Return the [x, y] coordinate for the center point of the cell that contains the specified text.  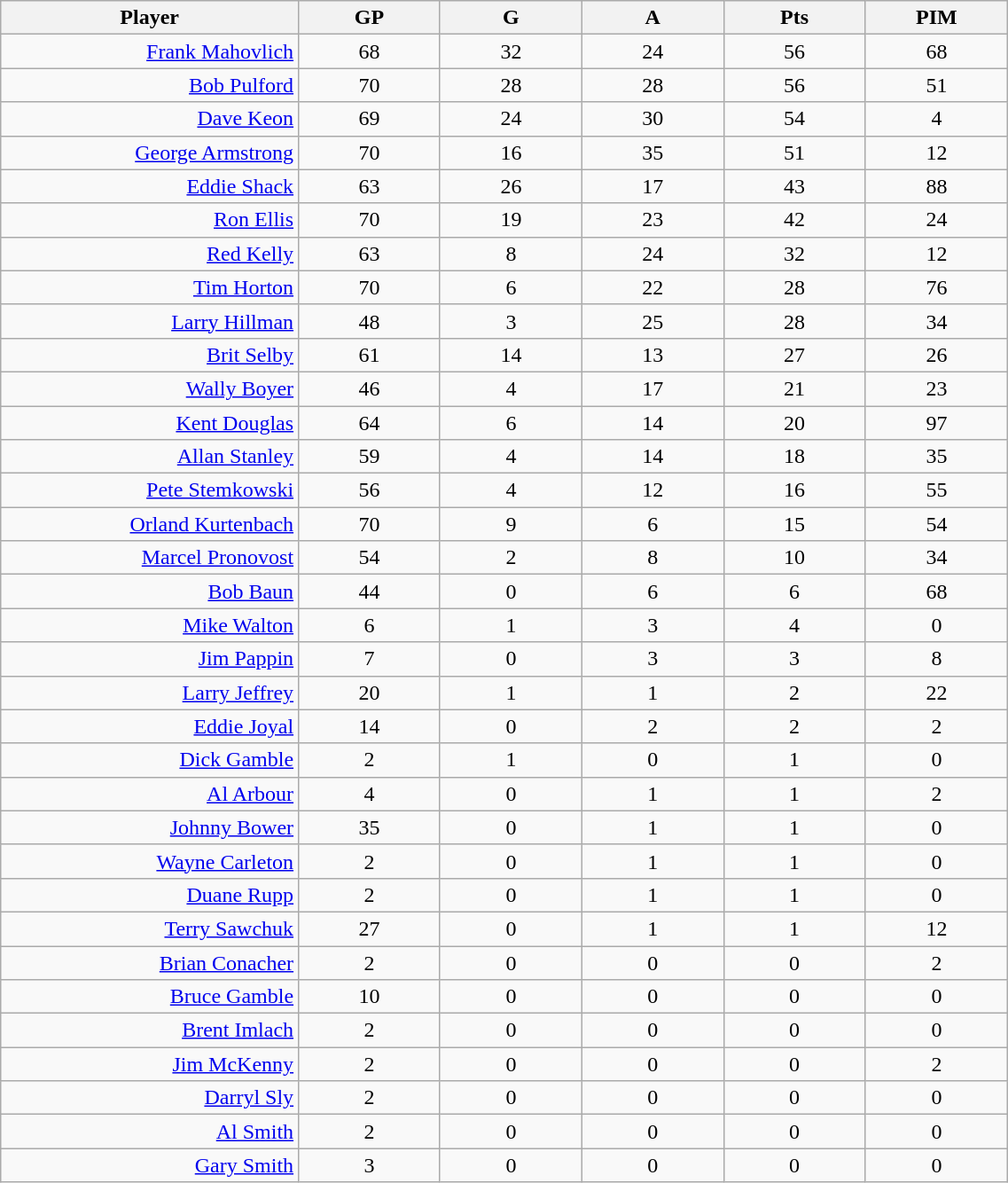
Bruce Gamble [150, 997]
GP [370, 18]
88 [936, 186]
43 [794, 186]
Larry Hillman [150, 321]
Kent Douglas [150, 423]
Brit Selby [150, 355]
Johnny Bower [150, 827]
Eddie Shack [150, 186]
21 [794, 388]
Pts [794, 18]
Wayne Carleton [150, 861]
69 [370, 119]
Terry Sawchuk [150, 928]
Allan Stanley [150, 457]
9 [511, 524]
Gary Smith [150, 1165]
48 [370, 321]
Eddie Joyal [150, 726]
Frank Mahovlich [150, 51]
Brent Imlach [150, 1030]
76 [936, 287]
Orland Kurtenbach [150, 524]
42 [794, 220]
Red Kelly [150, 254]
Mike Walton [150, 625]
19 [511, 220]
Larry Jeffrey [150, 693]
G [511, 18]
Tim Horton [150, 287]
Jim Pappin [150, 659]
25 [652, 321]
Bob Baun [150, 591]
61 [370, 355]
Brian Conacher [150, 962]
Marcel Pronovost [150, 558]
Bob Pulford [150, 85]
97 [936, 423]
Wally Boyer [150, 388]
64 [370, 423]
7 [370, 659]
30 [652, 119]
59 [370, 457]
George Armstrong [150, 153]
55 [936, 490]
PIM [936, 18]
Dick Gamble [150, 760]
Al Arbour [150, 794]
Player [150, 18]
Dave Keon [150, 119]
Pete Stemkowski [150, 490]
18 [794, 457]
15 [794, 524]
44 [370, 591]
Ron Ellis [150, 220]
13 [652, 355]
Darryl Sly [150, 1098]
Jim McKenny [150, 1064]
46 [370, 388]
A [652, 18]
Al Smith [150, 1132]
Duane Rupp [150, 895]
